Locate the cell with the specified text and output its (X, Y) center coordinate. 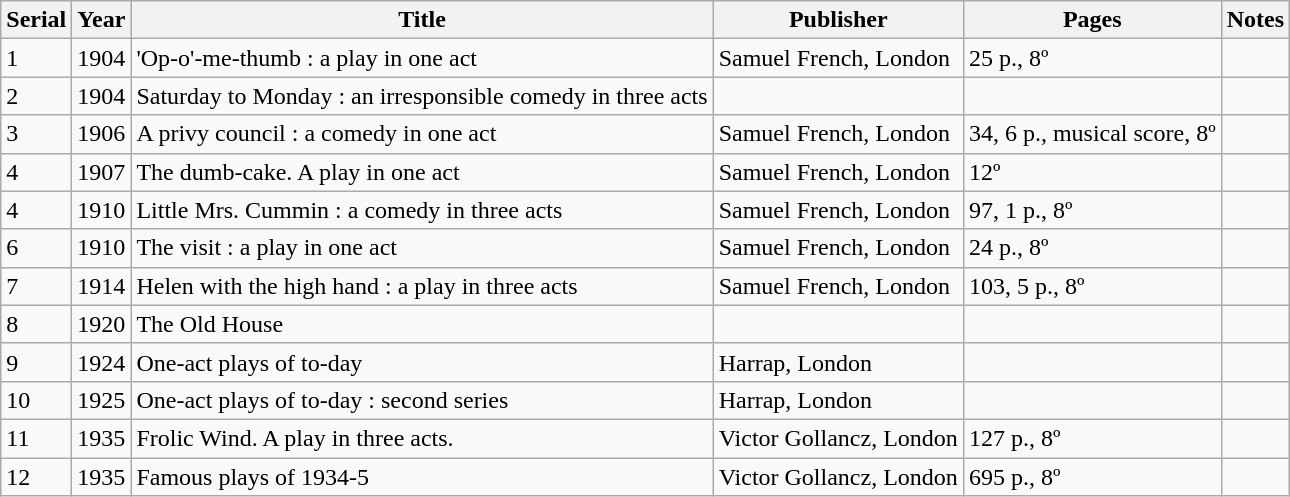
'Op-o'-me-thumb : a play in one act (422, 58)
Publisher (838, 20)
Notes (1255, 20)
8 (36, 324)
10 (36, 400)
1907 (102, 172)
Famous plays of 1934-5 (422, 477)
3 (36, 134)
One-act plays of to-day (422, 362)
12º (1092, 172)
1920 (102, 324)
127 p., 8º (1092, 438)
The Old House (422, 324)
1914 (102, 286)
103, 5 p., 8º (1092, 286)
7 (36, 286)
6 (36, 248)
9 (36, 362)
1906 (102, 134)
2 (36, 96)
The visit : a play in one act (422, 248)
Year (102, 20)
25 p., 8º (1092, 58)
A privy council : a comedy in one act (422, 134)
Little Mrs. Cummin : a comedy in three acts (422, 210)
24 p., 8º (1092, 248)
695 p., 8º (1092, 477)
1 (36, 58)
12 (36, 477)
34, 6 p., musical score, 8º (1092, 134)
11 (36, 438)
The dumb-cake. A play in one act (422, 172)
Helen with the high hand : a play in three acts (422, 286)
Frolic Wind. A play in three acts. (422, 438)
Title (422, 20)
Saturday to Monday : an irresponsible comedy in three acts (422, 96)
1924 (102, 362)
Serial (36, 20)
1925 (102, 400)
One-act plays of to-day : second series (422, 400)
Pages (1092, 20)
97, 1 p., 8º (1092, 210)
